Search for the cell housing the specified text and yield its (X, Y) center coordinate. 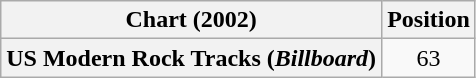
Chart (2002) (192, 20)
Position (429, 20)
US Modern Rock Tracks (Billboard) (192, 58)
63 (429, 58)
